Scan for the cell matching the given text and deliver its [X, Y] coordinate at center. 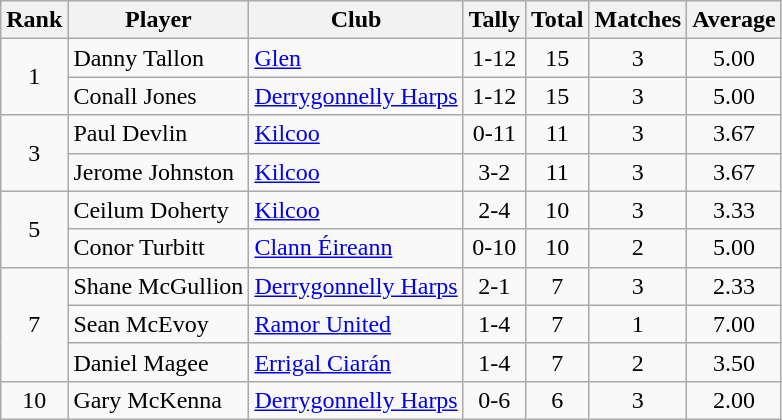
Danny Tallon [158, 58]
Rank [34, 20]
Sean McEvoy [158, 324]
Paul Devlin [158, 134]
Ceilum Doherty [158, 210]
2-4 [494, 210]
2-1 [494, 286]
0-10 [494, 248]
7.00 [734, 324]
Player [158, 20]
Club [356, 20]
Gary McKenna [158, 400]
5 [34, 229]
Tally [494, 20]
3.33 [734, 210]
0-11 [494, 134]
Total [557, 20]
Jerome Johnston [158, 172]
Conall Jones [158, 96]
6 [557, 400]
3.50 [734, 362]
Errigal Ciarán [356, 362]
Conor Turbitt [158, 248]
Shane McGullion [158, 286]
0-6 [494, 400]
Clann Éireann [356, 248]
Matches [638, 20]
Average [734, 20]
Glen [356, 58]
2.33 [734, 286]
Ramor United [356, 324]
3-2 [494, 172]
Daniel Magee [158, 362]
2.00 [734, 400]
